Find where the given text appears and provide that cell's center as (x, y) coordinate. 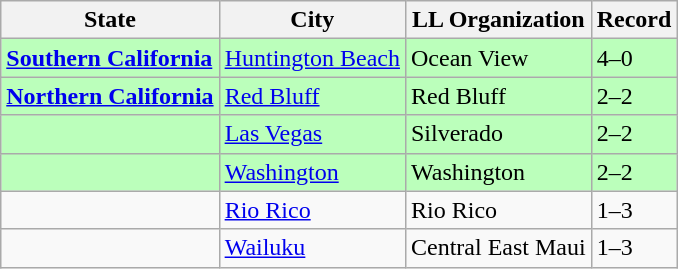
Record (634, 20)
Huntington Beach (312, 58)
Silverado (498, 134)
Central East Maui (498, 248)
4–0 (634, 58)
State (110, 20)
Northern California (110, 96)
LL Organization (498, 20)
Las Vegas (312, 134)
Southern California (110, 58)
City (312, 20)
Wailuku (312, 248)
Ocean View (498, 58)
